Detect which cell encompasses the target text, then output its (X, Y) center coordinate. 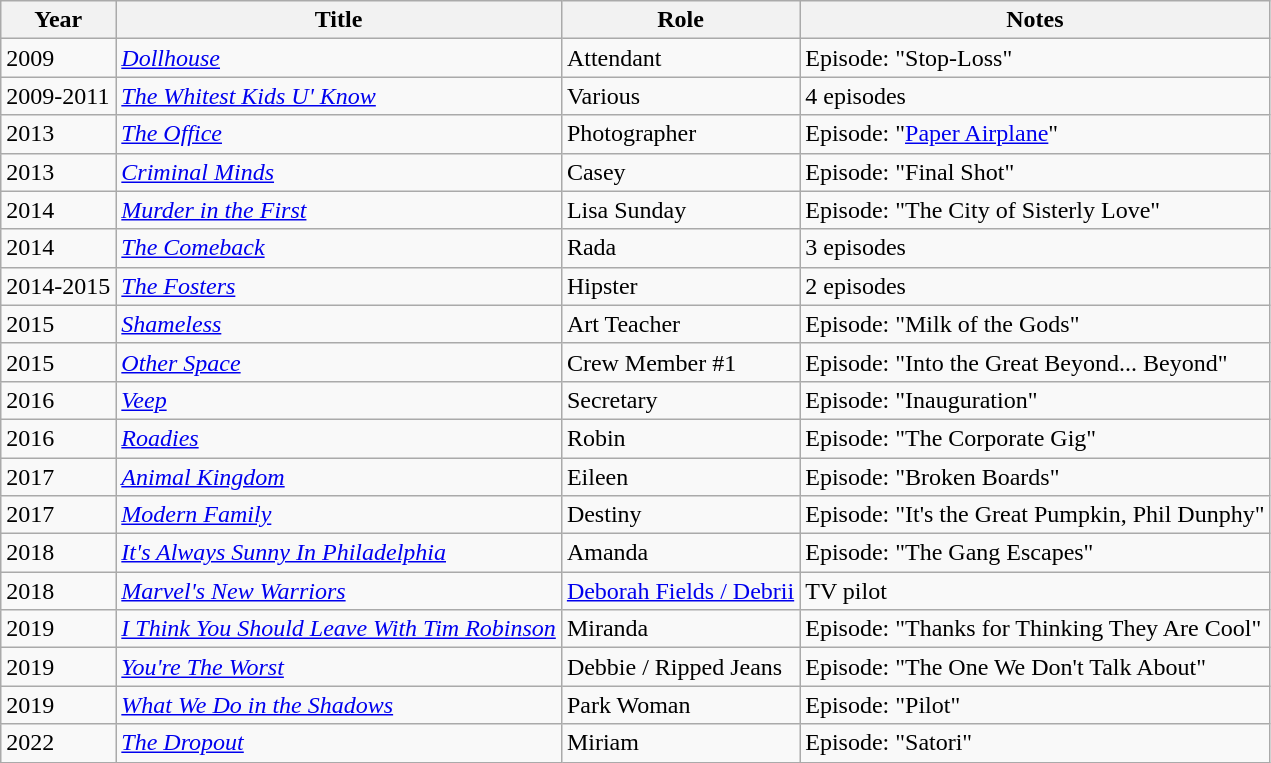
Criminal Minds (339, 172)
You're The Worst (339, 667)
Notes (1035, 20)
Murder in the First (339, 210)
It's Always Sunny In Philadelphia (339, 553)
The Whitest Kids U' Know (339, 96)
Modern Family (339, 515)
2009 (58, 58)
Casey (680, 172)
2009-2011 (58, 96)
Episode: "The Corporate Gig" (1035, 438)
Miranda (680, 629)
Robin (680, 438)
Miriam (680, 743)
Episode: "It's the Great Pumpkin, Phil Dunphy" (1035, 515)
I Think You Should Leave With Tim Robinson (339, 629)
Episode: "Final Shot" (1035, 172)
Episode: "Inauguration" (1035, 400)
Episode: "Thanks for Thinking They Are Cool" (1035, 629)
Dollhouse (339, 58)
Shameless (339, 324)
The Fosters (339, 286)
Crew Member #1 (680, 362)
Episode: "The City of Sisterly Love" (1035, 210)
Marvel's New Warriors (339, 591)
Year (58, 20)
Veep (339, 400)
3 episodes (1035, 248)
Attendant (680, 58)
Title (339, 20)
Episode: "Stop-Loss" (1035, 58)
Episode: "Milk of the Gods" (1035, 324)
2022 (58, 743)
Amanda (680, 553)
The Office (339, 134)
Episode: "Paper Airplane" (1035, 134)
Episode: "The Gang Escapes" (1035, 553)
Episode: "Broken Boards" (1035, 477)
Photographer (680, 134)
Hipster (680, 286)
Episode: "Into the Great Beyond... Beyond" (1035, 362)
Art Teacher (680, 324)
TV pilot (1035, 591)
Park Woman (680, 705)
Rada (680, 248)
Episode: "Pilot" (1035, 705)
Debbie / Ripped Jeans (680, 667)
Destiny (680, 515)
The Comeback (339, 248)
The Dropout (339, 743)
What We Do in the Shadows (339, 705)
4 episodes (1035, 96)
Lisa Sunday (680, 210)
Secretary (680, 400)
Various (680, 96)
Episode: "The One We Don't Talk About" (1035, 667)
Roadies (339, 438)
Episode: "Satori" (1035, 743)
Animal Kingdom (339, 477)
2014-2015 (58, 286)
2 episodes (1035, 286)
Other Space (339, 362)
Role (680, 20)
Eileen (680, 477)
Deborah Fields / Debrii (680, 591)
